Return the (X, Y) coordinate for the center point of the cell that contains the specified text.  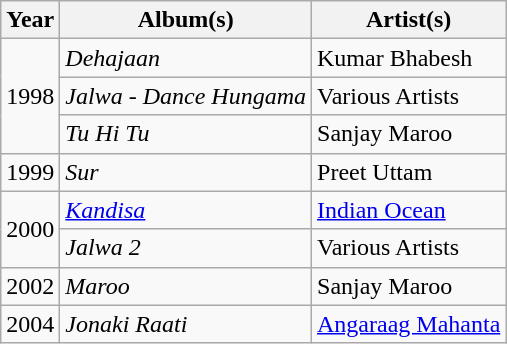
Artist(s) (409, 20)
Jonaki Raati (186, 324)
Year (30, 20)
Album(s) (186, 20)
Jalwa 2 (186, 248)
Maroo (186, 286)
Kumar Bhabesh (409, 58)
2000 (30, 229)
Tu Hi Tu (186, 134)
Kandisa (186, 210)
1998 (30, 96)
Indian Ocean (409, 210)
Jalwa - Dance Hungama (186, 96)
Preet Uttam (409, 172)
Angaraag Mahanta (409, 324)
2004 (30, 324)
2002 (30, 286)
1999 (30, 172)
Dehajaan (186, 58)
Sur (186, 172)
